Detect which cell encompasses the target text, then output its [X, Y] center coordinate. 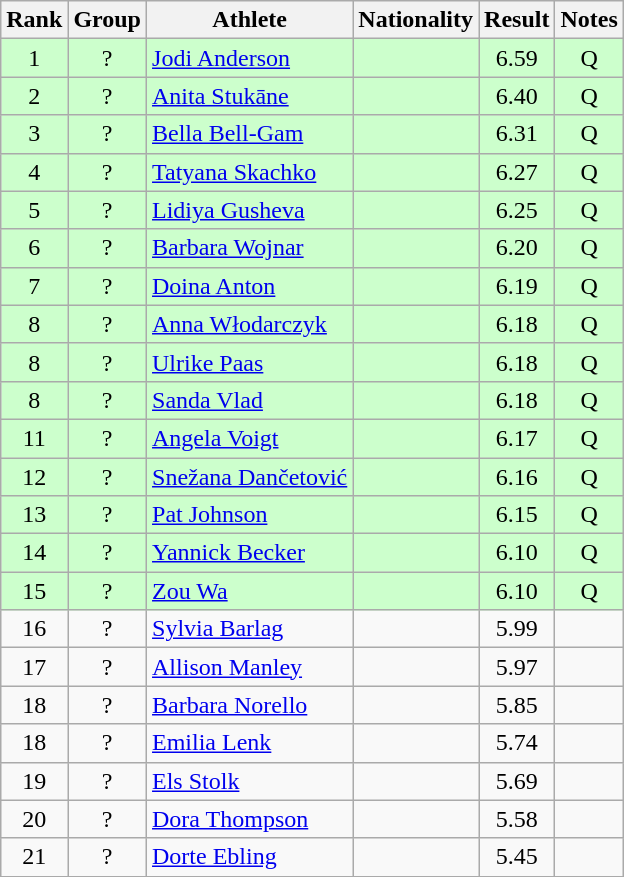
Allison Manley [250, 667]
5.85 [517, 705]
Barbara Norello [250, 705]
5.74 [517, 743]
21 [34, 857]
Angela Voigt [250, 438]
Sanda Vlad [250, 400]
5.58 [517, 819]
5.97 [517, 667]
Pat Johnson [250, 515]
Jodi Anderson [250, 58]
5.69 [517, 781]
5.99 [517, 629]
Bella Bell-Gam [250, 134]
6 [34, 248]
Barbara Wojnar [250, 248]
11 [34, 438]
7 [34, 286]
6.20 [517, 248]
12 [34, 477]
4 [34, 172]
6.19 [517, 286]
6.17 [517, 438]
5 [34, 210]
Dorte Ebling [250, 857]
17 [34, 667]
15 [34, 591]
Rank [34, 20]
Lidiya Gusheva [250, 210]
6.31 [517, 134]
Emilia Lenk [250, 743]
5.45 [517, 857]
6.15 [517, 515]
Snežana Dančetović [250, 477]
Els Stolk [250, 781]
6.25 [517, 210]
1 [34, 58]
6.27 [517, 172]
14 [34, 553]
Sylvia Barlag [250, 629]
20 [34, 819]
6.40 [517, 96]
6.59 [517, 58]
Tatyana Skachko [250, 172]
Doina Anton [250, 286]
Anna Włodarczyk [250, 324]
Result [517, 20]
19 [34, 781]
Athlete [250, 20]
Dora Thompson [250, 819]
Anita Stukāne [250, 96]
Yannick Becker [250, 553]
13 [34, 515]
3 [34, 134]
Nationality [416, 20]
Zou Wa [250, 591]
6.16 [517, 477]
16 [34, 629]
2 [34, 96]
Ulrike Paas [250, 362]
Group [108, 20]
Notes [589, 20]
